Return (X, Y) of the center of cell containing provided text 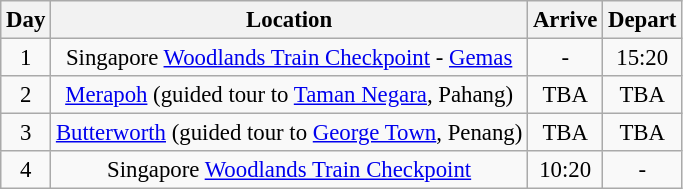
Depart (642, 20)
3 (26, 133)
Location (290, 20)
Singapore Woodlands Train Checkpoint - Gemas (290, 58)
Butterworth (guided tour to George Town, Penang) (290, 133)
Arrive (566, 20)
2 (26, 95)
1 (26, 58)
10:20 (566, 170)
15:20 (642, 58)
4 (26, 170)
Merapoh (guided tour to Taman Negara, Pahang) (290, 95)
Singapore Woodlands Train Checkpoint (290, 170)
Day (26, 20)
